Extract the (X, Y) coordinate from the center of the cell holding the provided text.  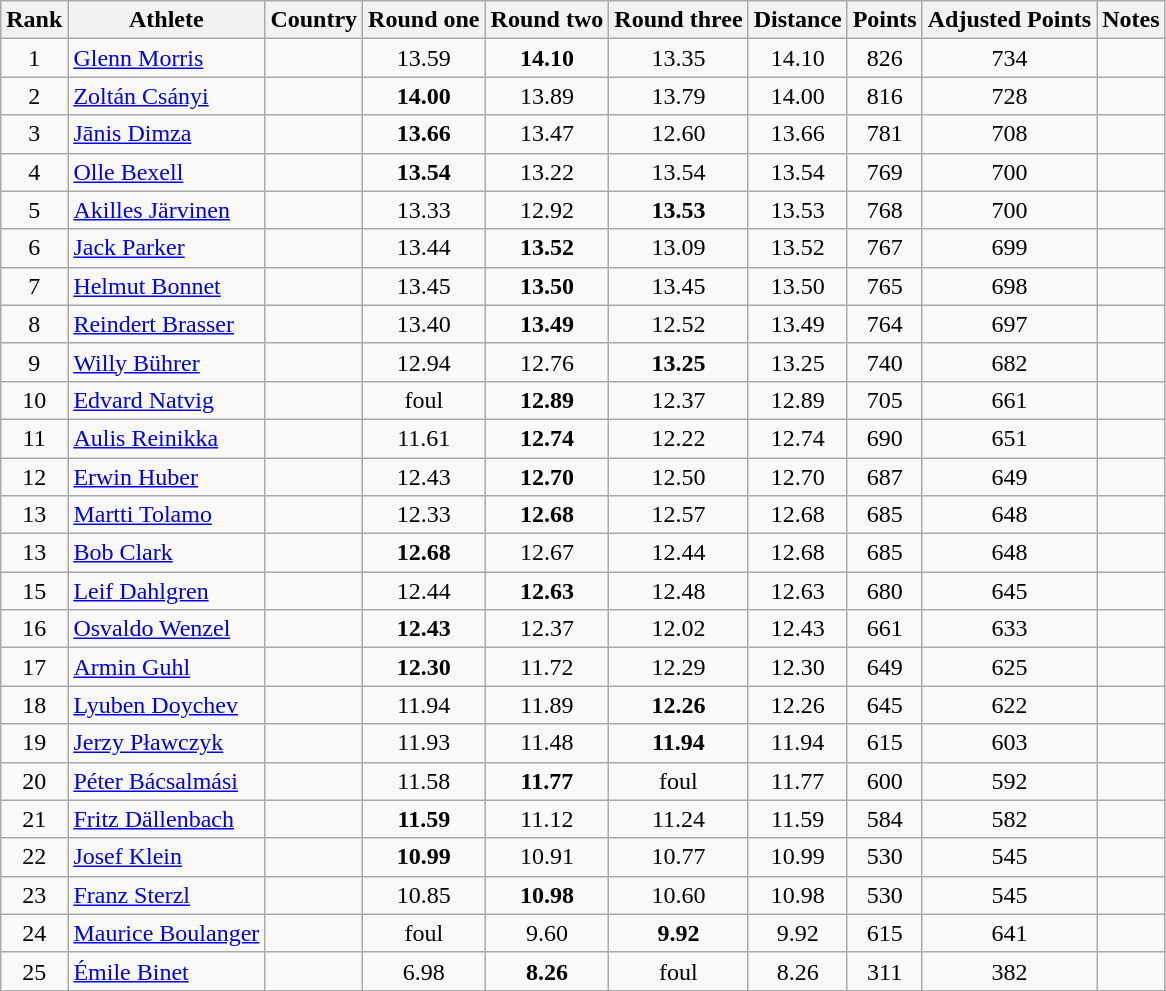
Round one (424, 20)
25 (34, 971)
3 (34, 134)
12.67 (547, 553)
5 (34, 210)
582 (1009, 819)
12.29 (678, 667)
24 (34, 933)
16 (34, 629)
826 (884, 58)
10.77 (678, 857)
816 (884, 96)
13.44 (424, 248)
Jack Parker (166, 248)
Olle Bexell (166, 172)
12.48 (678, 591)
740 (884, 362)
622 (1009, 705)
Willy Bührer (166, 362)
Maurice Boulanger (166, 933)
12.60 (678, 134)
1 (34, 58)
12.94 (424, 362)
6.98 (424, 971)
10.60 (678, 895)
651 (1009, 438)
12.92 (547, 210)
Jerzy Pławczyk (166, 743)
Aulis Reinikka (166, 438)
7 (34, 286)
12.52 (678, 324)
11.72 (547, 667)
12.22 (678, 438)
697 (1009, 324)
10.85 (424, 895)
708 (1009, 134)
Erwin Huber (166, 477)
603 (1009, 743)
Émile Binet (166, 971)
687 (884, 477)
682 (1009, 362)
4 (34, 172)
13.35 (678, 58)
Jānis Dimza (166, 134)
Points (884, 20)
11.89 (547, 705)
769 (884, 172)
13.59 (424, 58)
765 (884, 286)
22 (34, 857)
633 (1009, 629)
Martti Tolamo (166, 515)
11.48 (547, 743)
382 (1009, 971)
13.79 (678, 96)
11.61 (424, 438)
12 (34, 477)
Leif Dahlgren (166, 591)
13.33 (424, 210)
734 (1009, 58)
8 (34, 324)
6 (34, 248)
Adjusted Points (1009, 20)
Reindert Brasser (166, 324)
Bob Clark (166, 553)
Armin Guhl (166, 667)
Round two (547, 20)
Fritz Dällenbach (166, 819)
764 (884, 324)
781 (884, 134)
Round three (678, 20)
2 (34, 96)
Edvard Natvig (166, 400)
Notes (1131, 20)
Rank (34, 20)
11.24 (678, 819)
23 (34, 895)
15 (34, 591)
13.89 (547, 96)
20 (34, 781)
12.33 (424, 515)
625 (1009, 667)
13.47 (547, 134)
641 (1009, 933)
Lyuben Doychev (166, 705)
Zoltán Csányi (166, 96)
19 (34, 743)
Country (314, 20)
10 (34, 400)
11.93 (424, 743)
728 (1009, 96)
600 (884, 781)
768 (884, 210)
705 (884, 400)
Helmut Bonnet (166, 286)
Athlete (166, 20)
11 (34, 438)
767 (884, 248)
12.57 (678, 515)
Glenn Morris (166, 58)
13.09 (678, 248)
12.02 (678, 629)
311 (884, 971)
9 (34, 362)
21 (34, 819)
11.58 (424, 781)
699 (1009, 248)
Franz Sterzl (166, 895)
690 (884, 438)
10.91 (547, 857)
Akilles Järvinen (166, 210)
584 (884, 819)
9.60 (547, 933)
17 (34, 667)
12.50 (678, 477)
592 (1009, 781)
12.76 (547, 362)
680 (884, 591)
Péter Bácsalmási (166, 781)
Distance (798, 20)
18 (34, 705)
698 (1009, 286)
13.22 (547, 172)
Osvaldo Wenzel (166, 629)
Josef Klein (166, 857)
11.12 (547, 819)
13.40 (424, 324)
